Determine the (X, Y) coordinate at the center of the cell enclosing the given text.  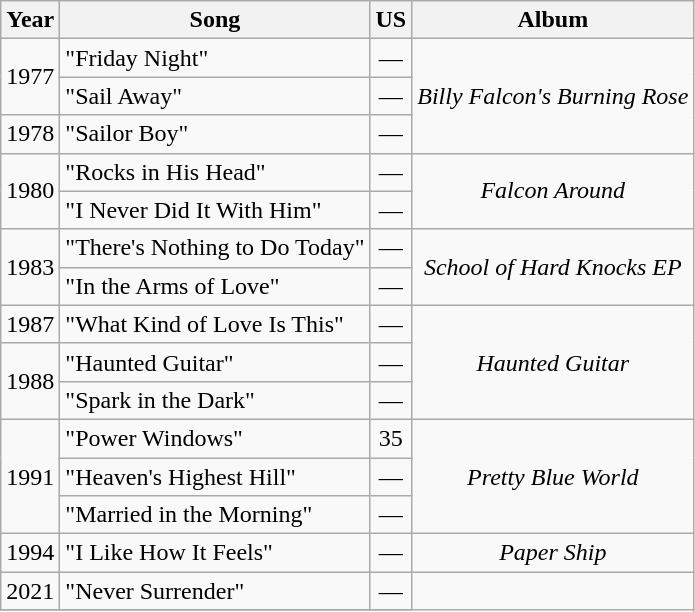
1987 (30, 324)
"Spark in the Dark" (215, 400)
Haunted Guitar (553, 362)
1978 (30, 134)
"In the Arms of Love" (215, 286)
2021 (30, 591)
"Married in the Morning" (215, 515)
US (391, 20)
Album (553, 20)
1977 (30, 77)
Year (30, 20)
35 (391, 438)
Falcon Around (553, 191)
Pretty Blue World (553, 476)
"Friday Night" (215, 58)
"Sailor Boy" (215, 134)
School of Hard Knocks EP (553, 267)
"Haunted Guitar" (215, 362)
"I Never Did It With Him" (215, 210)
1994 (30, 553)
Song (215, 20)
1988 (30, 381)
Billy Falcon's Burning Rose (553, 96)
"Heaven's Highest Hill" (215, 477)
1980 (30, 191)
Paper Ship (553, 553)
"There's Nothing to Do Today" (215, 248)
"Power Windows" (215, 438)
"Never Surrender" (215, 591)
"Rocks in His Head" (215, 172)
"Sail Away" (215, 96)
1983 (30, 267)
"I Like How It Feels" (215, 553)
1991 (30, 476)
"What Kind of Love Is This" (215, 324)
